Provide the [x, y] coordinate of the cell's center where the given text is located.  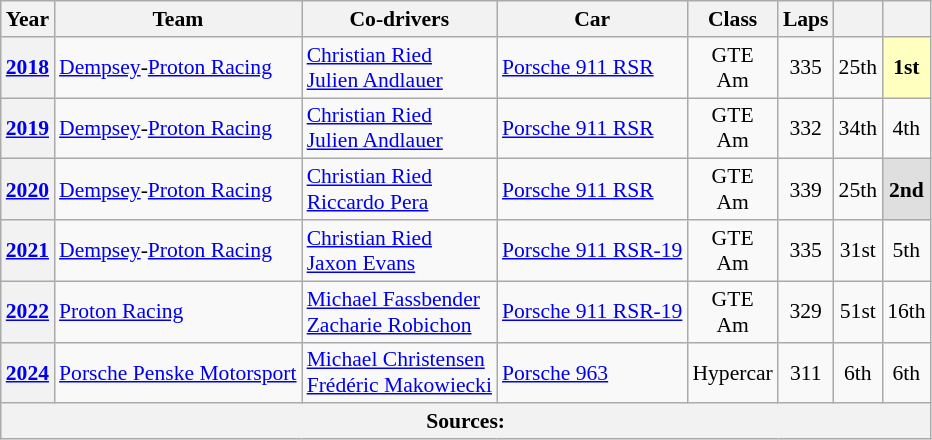
5th [906, 250]
311 [806, 372]
1st [906, 68]
Hypercar [732, 372]
31st [858, 250]
329 [806, 312]
2021 [28, 250]
Car [592, 19]
16th [906, 312]
339 [806, 190]
Class [732, 19]
2nd [906, 190]
Co-drivers [400, 19]
Michael Christensen Frédéric Makowiecki [400, 372]
4th [906, 128]
51st [858, 312]
2022 [28, 312]
2020 [28, 190]
Christian Ried Jaxon Evans [400, 250]
332 [806, 128]
2019 [28, 128]
Michael Fassbender Zacharie Robichon [400, 312]
Laps [806, 19]
34th [858, 128]
Sources: [466, 422]
Proton Racing [178, 312]
Porsche 963 [592, 372]
Team [178, 19]
Christian Ried Riccardo Pera [400, 190]
Year [28, 19]
Porsche Penske Motorsport [178, 372]
2018 [28, 68]
2024 [28, 372]
